Search for the cell housing the specified text and yield its (X, Y) center coordinate. 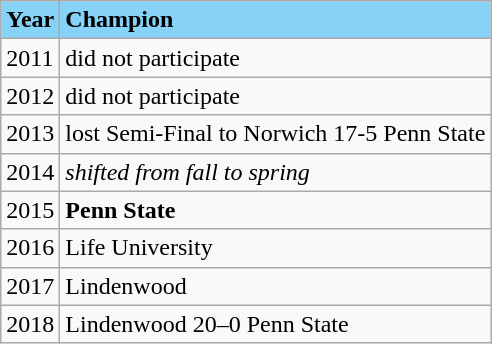
Champion (276, 20)
2016 (30, 248)
2014 (30, 172)
lost Semi-Final to Norwich 17-5 Penn State (276, 134)
2012 (30, 96)
Penn State (276, 210)
shifted from fall to spring (276, 172)
2015 (30, 210)
2017 (30, 286)
2018 (30, 324)
2013 (30, 134)
2011 (30, 58)
Lindenwood 20–0 Penn State (276, 324)
Life University (276, 248)
Lindenwood (276, 286)
Year (30, 20)
